Capture the cell that displays the provided text and extract its (x, y) central coordinate. 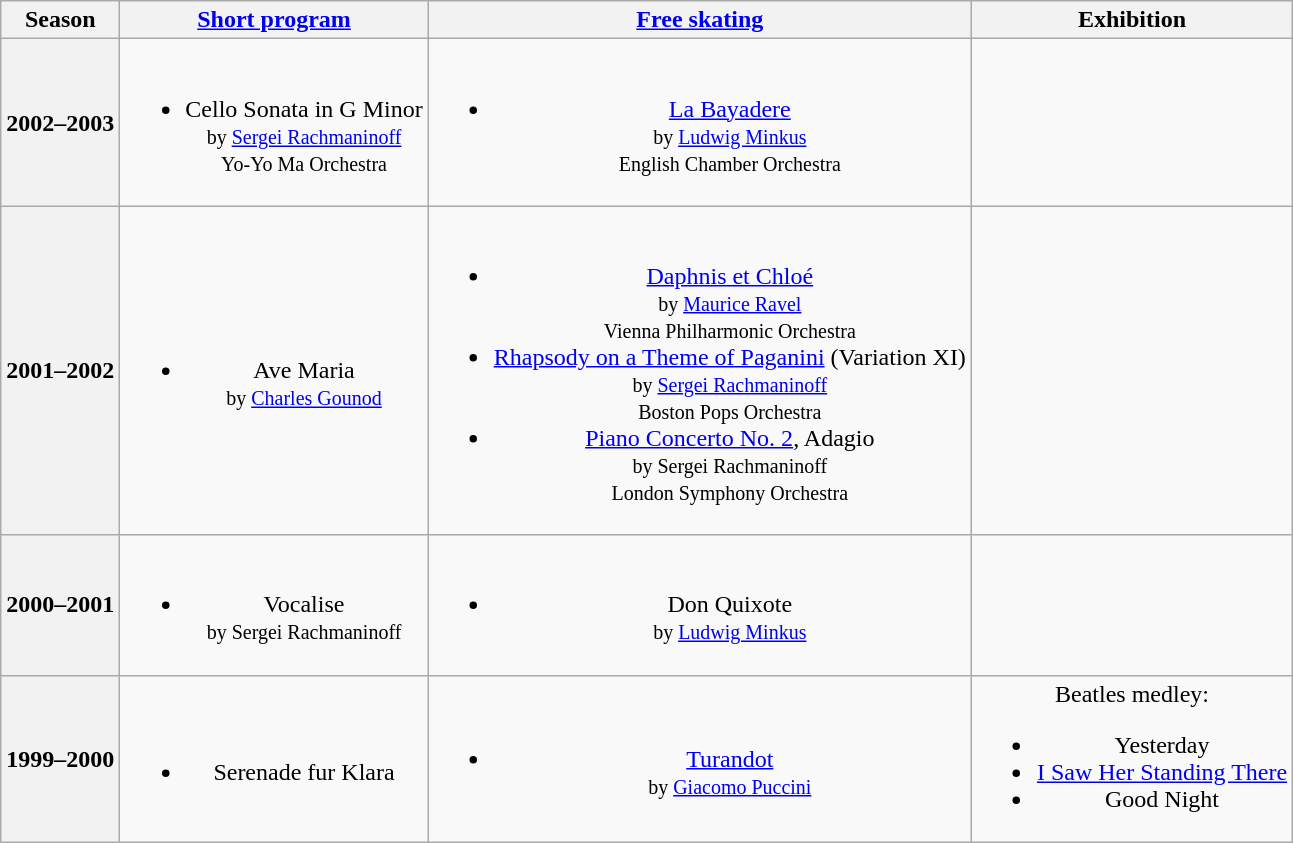
Exhibition (1132, 20)
La Bayadere by Ludwig Minkus English Chamber Orchestra (700, 122)
2000–2001 (60, 605)
2001–2002 (60, 370)
Turandot by Giacomo Puccini (700, 758)
2002–2003 (60, 122)
Season (60, 20)
Cello Sonata in G Minor by Sergei Rachmaninoff Yo-Yo Ma Orchestra (274, 122)
1999–2000 (60, 758)
Short program (274, 20)
Free skating (700, 20)
Vocalise by Sergei Rachmaninoff (274, 605)
Ave Maria by Charles Gounod (274, 370)
Beatles medley:YesterdayI Saw Her Standing ThereGood Night (1132, 758)
Don Quixote by Ludwig Minkus (700, 605)
Serenade fur Klara (274, 758)
